From the cell containing the given text, extract its center point as [x, y] coordinate. 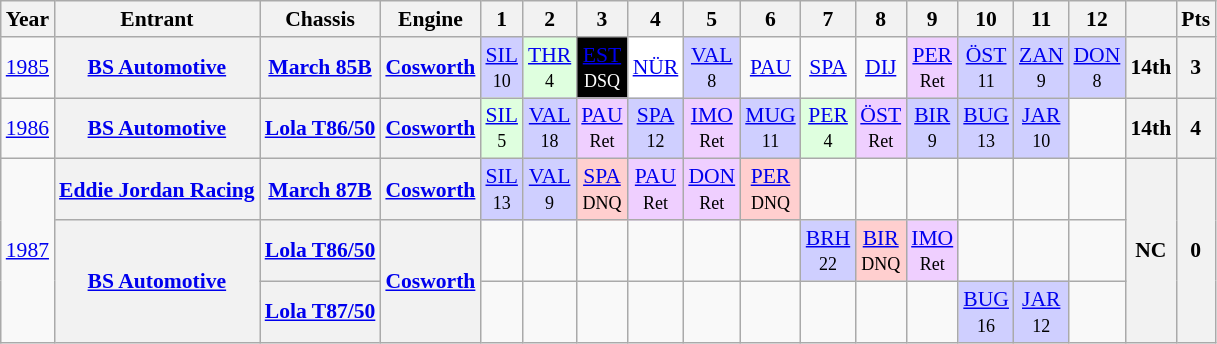
Lola T87/50 [320, 312]
BIR9 [932, 128]
DONRet [712, 190]
PER4 [828, 128]
THR4 [550, 68]
5 [712, 19]
PERDNQ [770, 190]
1987 [28, 250]
BUG16 [986, 312]
JAR10 [1041, 128]
7 [828, 19]
PAU [770, 68]
Chassis [320, 19]
Engine [430, 19]
SIL5 [502, 128]
ÖSTRet [880, 128]
PERRet [932, 68]
SPA [828, 68]
1 [502, 19]
BRH22 [828, 250]
11 [1041, 19]
ÖST11 [986, 68]
12 [1096, 19]
8 [880, 19]
Year [28, 19]
March 85B [320, 68]
SIL13 [502, 190]
DIJ [880, 68]
1986 [28, 128]
1985 [28, 68]
2 [550, 19]
NÜR [656, 68]
JAR12 [1041, 312]
Eddie Jordan Racing [157, 190]
SIL10 [502, 68]
NC [1150, 250]
Entrant [157, 19]
6 [770, 19]
SPA12 [656, 128]
ZAN9 [1041, 68]
VAL18 [550, 128]
ESTDSQ [602, 68]
March 87B [320, 190]
VAL9 [550, 190]
0 [1196, 250]
BUG13 [986, 128]
10 [986, 19]
9 [932, 19]
Pts [1196, 19]
DON8 [1096, 68]
VAL8 [712, 68]
SPADNQ [602, 190]
BIRDNQ [880, 250]
MUG11 [770, 128]
